Return the [X, Y] coordinate for the center point of the cell that contains the specified text.  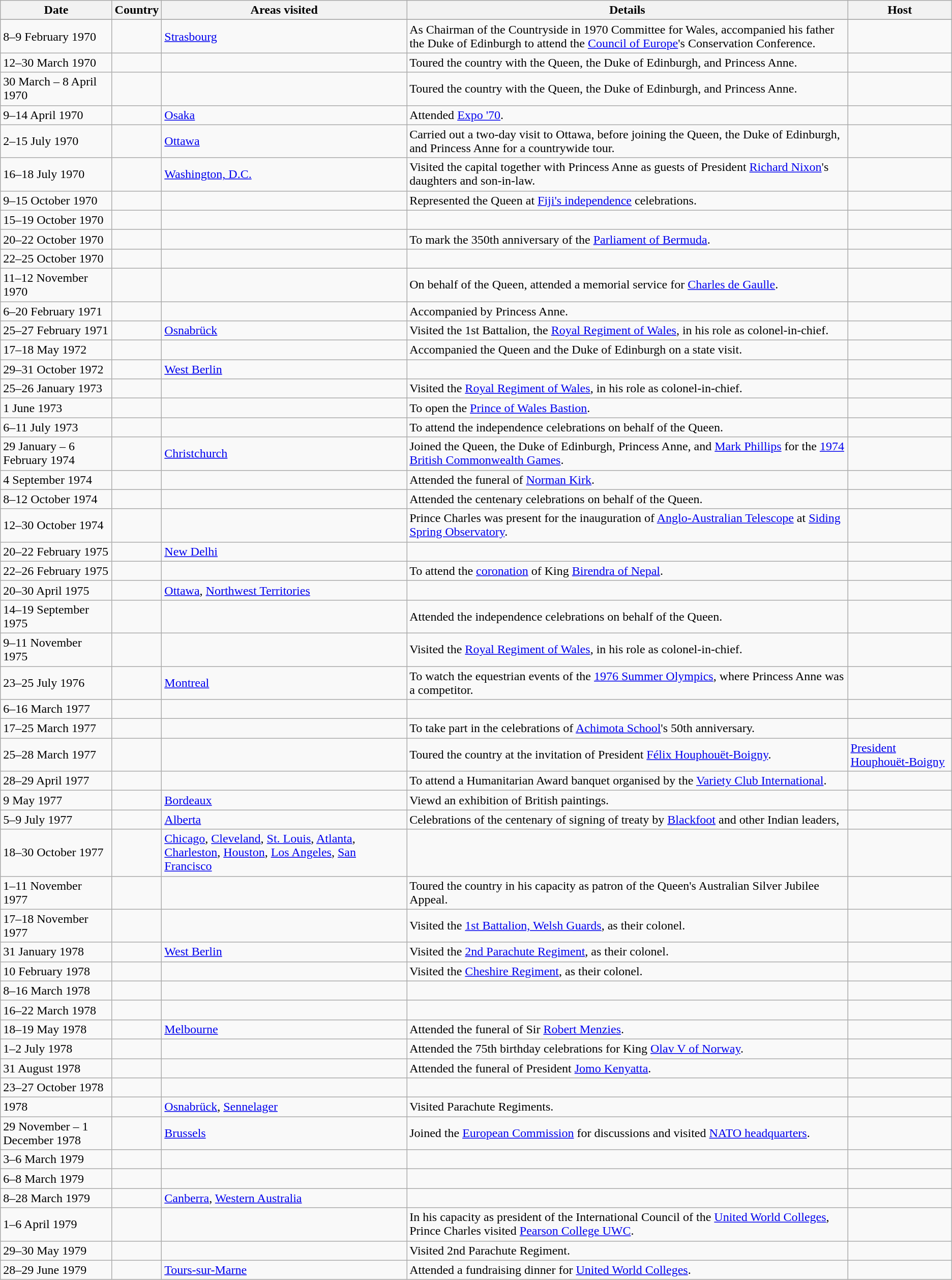
Prince Charles was present for the inauguration of Anglo-Australian Telescope at Siding Spring Observatory. [628, 525]
Visited the 2nd Parachute Regiment, as their colonel. [628, 952]
Bordeaux [284, 800]
Strasbourg [284, 37]
20–22 February 1975 [56, 551]
Visited 2nd Parachute Regiment. [628, 1250]
5–9 July 1977 [56, 820]
1–6 April 1979 [56, 1224]
12–30 March 1970 [56, 63]
1–2 July 1978 [56, 1049]
9 May 1977 [56, 800]
New Delhi [284, 551]
Christchurch [284, 454]
15–19 October 1970 [56, 220]
14–19 September 1975 [56, 617]
Osnabrück, Sennelager [284, 1107]
Host [900, 10]
1–11 November 1977 [56, 892]
Attended Expo '70. [628, 115]
To attend the coronation of King Birendra of Nepal. [628, 571]
Toured the country in his capacity as patron of the Queen's Australian Silver Jubilee Appeal. [628, 892]
Melbourne [284, 1029]
Country [137, 10]
17–18 November 1977 [56, 926]
Ottawa, Northwest Territories [284, 590]
31 August 1978 [56, 1068]
20–30 April 1975 [56, 590]
29 November – 1 December 1978 [56, 1133]
Washington, D.C. [284, 174]
2–15 July 1970 [56, 141]
Visited the 1st Battalion, Welsh Guards, as their colonel. [628, 926]
25–27 February 1971 [56, 331]
6–16 March 1977 [56, 709]
Attended the independence celebrations on behalf of the Queen. [628, 617]
President Houphouët-Boigny [900, 755]
Date [56, 10]
On behalf of the Queen, attended a memorial service for Charles de Gaulle. [628, 285]
16–18 July 1970 [56, 174]
30 March – 8 April 1970 [56, 89]
Attended the funeral of President Jomo Kenyatta. [628, 1068]
Accompanied by Princess Anne. [628, 311]
To attend a Humanitarian Award banquet organised by the Variety Club International. [628, 781]
6–20 February 1971 [56, 311]
Visited the Cheshire Regiment, as their colonel. [628, 971]
To open the Prince of Wales Bastion. [628, 408]
Tours-sur-Marne [284, 1270]
25–28 March 1977 [56, 755]
Areas visited [284, 10]
23–25 July 1976 [56, 683]
3–6 March 1979 [56, 1159]
10 February 1978 [56, 971]
Canberra, Western Australia [284, 1198]
Represented the Queen at Fiji's independence celebrations. [628, 200]
To take part in the celebrations of Achimota School's 50th anniversary. [628, 729]
Toured the country at the invitation of President Félix Houphouët-Boigny. [628, 755]
Brussels [284, 1133]
17–25 March 1977 [56, 729]
Celebrations of the centenary of signing of treaty by Blackfoot and other Indian leaders, [628, 820]
9–14 April 1970 [56, 115]
1978 [56, 1107]
Attended the 75th birthday celebrations for King Olav V of Norway. [628, 1049]
To attend the independence celebrations on behalf of the Queen. [628, 427]
29 January – 6 February 1974 [56, 454]
8–16 March 1978 [56, 991]
23–27 October 1978 [56, 1088]
Alberta [284, 820]
9–11 November 1975 [56, 649]
25–26 January 1973 [56, 389]
Visited the capital together with Princess Anne as guests of President Richard Nixon's daughters and son-in-law. [628, 174]
4 September 1974 [56, 480]
8–12 October 1974 [56, 499]
Accompanied the Queen and the Duke of Edinburgh on a state visit. [628, 350]
Ottawa [284, 141]
Details [628, 10]
29–31 October 1972 [56, 369]
16–22 March 1978 [56, 1010]
22–25 October 1970 [56, 258]
Attended the funeral of Sir Robert Menzies. [628, 1029]
31 January 1978 [56, 952]
To mark the 350th anniversary of the Parliament of Bermuda. [628, 239]
9–15 October 1970 [56, 200]
8–28 March 1979 [56, 1198]
12–30 October 1974 [56, 525]
In his capacity as president of the International Council of the United World Colleges, Prince Charles visited Pearson College UWC. [628, 1224]
Joined the European Commission for discussions and visited NATO headquarters. [628, 1133]
20–22 October 1970 [56, 239]
Montreal [284, 683]
Chicago, Cleveland, St. Louis, Atlanta, Charleston, Houston, Los Angeles, San Francisco [284, 853]
Carried out a two-day visit to Ottawa, before joining the Queen, the Duke of Edinburgh, and Princess Anne for a countrywide tour. [628, 141]
Viewd an exhibition of British paintings. [628, 800]
11–12 November 1970 [56, 285]
28–29 April 1977 [56, 781]
6–8 March 1979 [56, 1179]
Attended the centenary celebrations on behalf of the Queen. [628, 499]
6–11 July 1973 [56, 427]
18–19 May 1978 [56, 1029]
29–30 May 1979 [56, 1250]
18–30 October 1977 [56, 853]
Visited Parachute Regiments. [628, 1107]
8–9 February 1970 [56, 37]
Osnabrück [284, 331]
28–29 June 1979 [56, 1270]
Osaka [284, 115]
Attended the funeral of Norman Kirk. [628, 480]
Attended a fundraising dinner for United World Colleges. [628, 1270]
17–18 May 1972 [56, 350]
Joined the Queen, the Duke of Edinburgh, Princess Anne, and Mark Phillips for the 1974 British Commonwealth Games. [628, 454]
Visited the 1st Battalion, the Royal Regiment of Wales, in his role as colonel-in-chief. [628, 331]
1 June 1973 [56, 408]
To watch the equestrian events of the 1976 Summer Olympics, where Princess Anne was a competitor. [628, 683]
22–26 February 1975 [56, 571]
